Find where the given text appears and provide that cell's center as (x, y) coordinate. 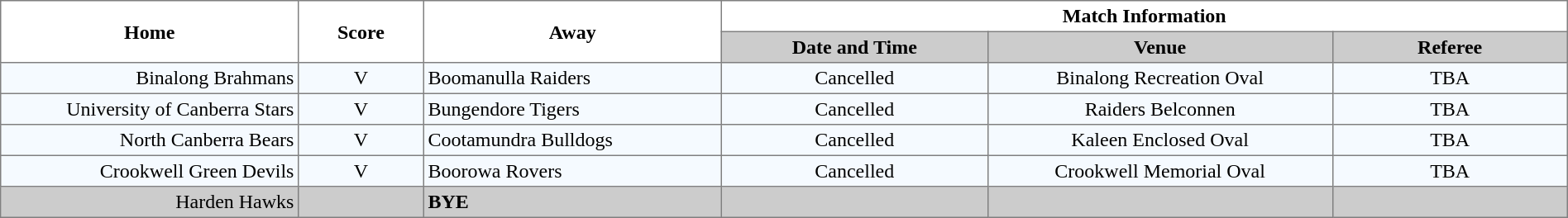
BYE (572, 202)
Referee (1450, 47)
Boomanulla Raiders (572, 78)
Venue (1159, 47)
Harden Hawks (150, 202)
Binalong Recreation Oval (1159, 78)
Binalong Brahmans (150, 78)
Bungendore Tigers (572, 109)
North Canberra Bears (150, 140)
Boorowa Rovers (572, 171)
Cootamundra Bulldogs (572, 140)
Kaleen Enclosed Oval (1159, 140)
Crookwell Green Devils (150, 171)
Raiders Belconnen (1159, 109)
Home (150, 31)
Score (361, 31)
University of Canberra Stars (150, 109)
Away (572, 31)
Date and Time (854, 47)
Match Information (1145, 17)
Crookwell Memorial Oval (1159, 171)
